Return the (x, y) coordinate for the center point of the cell that contains the specified text.  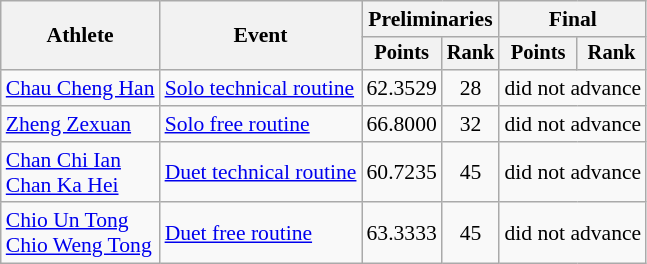
Solo technical routine (261, 88)
66.8000 (402, 124)
Chau Cheng Han (80, 88)
Final (572, 19)
63.3333 (402, 234)
Preliminaries (431, 19)
Duet free routine (261, 234)
28 (471, 88)
Chio Un TongChio Weng Tong (80, 234)
Chan Chi IanChan Ka Hei (80, 172)
Solo free routine (261, 124)
Event (261, 36)
32 (471, 124)
62.3529 (402, 88)
Duet technical routine (261, 172)
Zheng Zexuan (80, 124)
Athlete (80, 36)
60.7235 (402, 172)
